Locate the cell with the specified text and output its (x, y) center coordinate. 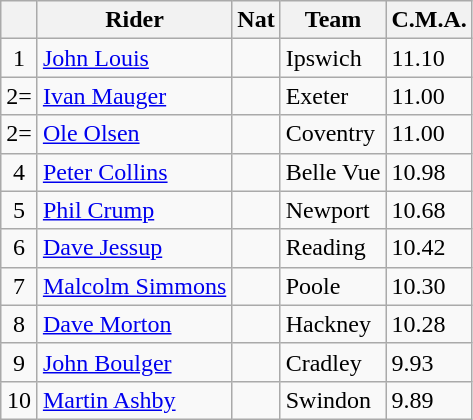
Belle Vue (333, 172)
1 (20, 58)
Hackney (333, 324)
Exeter (333, 96)
Team (333, 20)
9.93 (429, 362)
4 (20, 172)
John Boulger (134, 362)
Coventry (333, 134)
Malcolm Simmons (134, 286)
Poole (333, 286)
Dave Jessup (134, 248)
10 (20, 400)
10.28 (429, 324)
Nat (256, 20)
Reading (333, 248)
C.M.A. (429, 20)
10.30 (429, 286)
10.68 (429, 210)
9.89 (429, 400)
6 (20, 248)
John Louis (134, 58)
Dave Morton (134, 324)
10.98 (429, 172)
Ipswich (333, 58)
Ivan Mauger (134, 96)
Martin Ashby (134, 400)
Cradley (333, 362)
5 (20, 210)
Swindon (333, 400)
9 (20, 362)
8 (20, 324)
Peter Collins (134, 172)
7 (20, 286)
10.42 (429, 248)
Rider (134, 20)
Ole Olsen (134, 134)
11.10 (429, 58)
Newport (333, 210)
Phil Crump (134, 210)
